Return (x, y) of the center of cell containing provided text 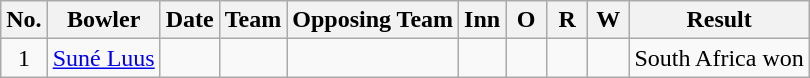
R (568, 20)
South Africa won (719, 58)
Result (719, 20)
Opposing Team (373, 20)
Bowler (104, 20)
No. (24, 20)
Date (190, 20)
1 (24, 58)
Team (253, 20)
O (526, 20)
Suné Luus (104, 58)
W (608, 20)
Inn (482, 20)
